Identify which cell holds the provided text, then report its (x, y) central coordinate. 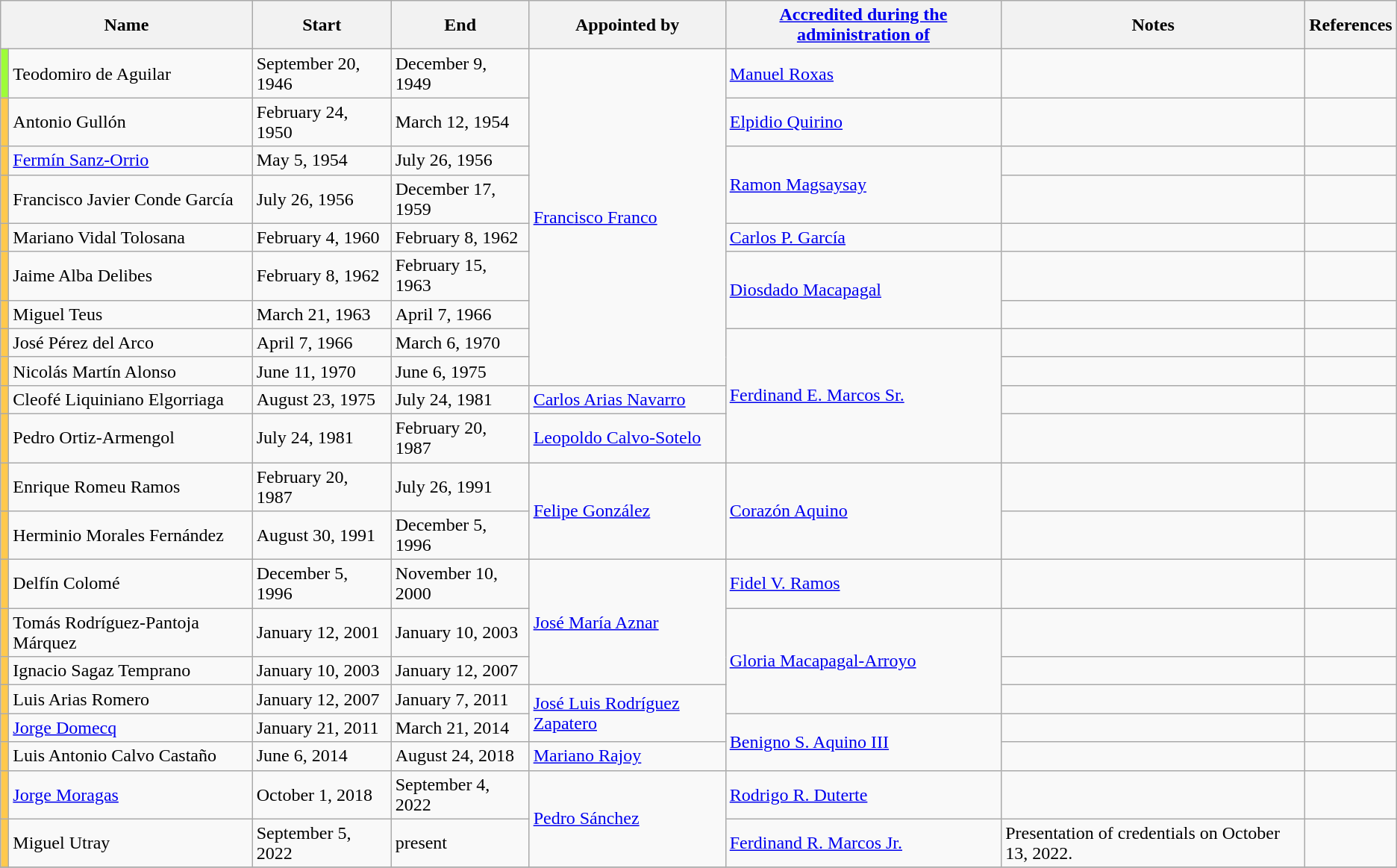
present (460, 843)
End (460, 25)
Antonio Gullón (131, 122)
Pedro Sánchez (627, 819)
José María Aznar (627, 622)
Mariano Rajoy (627, 756)
Name (127, 25)
Luis Arias Romero (131, 699)
May 5, 1954 (322, 160)
Start (322, 25)
Presentation of credentials on October 13, 2022. (1154, 843)
March 21, 2014 (460, 728)
Jorge Moragas (131, 794)
Ferdinand E. Marcos Sr. (863, 396)
Elpidio Quirino (863, 122)
February 15, 1963 (460, 276)
June 6, 2014 (322, 756)
Francisco Franco (627, 218)
July 26, 1991 (460, 487)
Tomás Rodríguez-Pantoja Márquez (131, 633)
Felipe González (627, 511)
Notes (1154, 25)
January 21, 2011 (322, 728)
March 12, 1954 (460, 122)
February 4, 1960 (322, 237)
January 7, 2011 (460, 699)
José Luis Rodríguez Zapatero (627, 714)
August 24, 2018 (460, 756)
Carlos P. García (863, 237)
Jaime Alba Delibes (131, 276)
March 6, 1970 (460, 343)
Leopoldo Calvo-Sotelo (627, 437)
Herminio Morales Fernández (131, 536)
Manuel Roxas (863, 73)
Corazón Aquino (863, 511)
March 21, 1963 (322, 314)
Jorge Domecq (131, 728)
June 11, 1970 (322, 371)
September 5, 2022 (322, 843)
Francisco Javier Conde García (131, 199)
November 10, 2000 (460, 584)
Fermín Sanz-Orrio (131, 160)
December 9, 1949 (460, 73)
Cleofé Liquiniano Elgorriaga (131, 399)
Rodrigo R. Duterte (863, 794)
June 6, 1975 (460, 371)
Mariano Vidal Tolosana (131, 237)
February 24, 1950 (322, 122)
Enrique Romeu Ramos (131, 487)
September 20, 1946 (322, 73)
Luis Antonio Calvo Castaño (131, 756)
Benigno S. Aquino III (863, 742)
December 17, 1959 (460, 199)
August 30, 1991 (322, 536)
October 1, 2018 (322, 794)
September 4, 2022 (460, 794)
José Pérez del Arco (131, 343)
August 23, 1975 (322, 399)
Fidel V. Ramos (863, 584)
Delfín Colomé (131, 584)
Teodomiro de Aguilar (131, 73)
Ramon Magsaysay (863, 185)
Pedro Ortiz-Armengol (131, 437)
Appointed by (627, 25)
Ferdinand R. Marcos Jr. (863, 843)
Miguel Utray (131, 843)
Carlos Arias Navarro (627, 399)
Miguel Teus (131, 314)
Diosdado Macapagal (863, 290)
References (1351, 25)
January 12, 2001 (322, 633)
Gloria Macapagal-Arroyo (863, 661)
Nicolás Martín Alonso (131, 371)
Accredited during the administration of (863, 25)
Ignacio Sagaz Temprano (131, 671)
